Identify which cell holds the provided text, then report its [x, y] central coordinate. 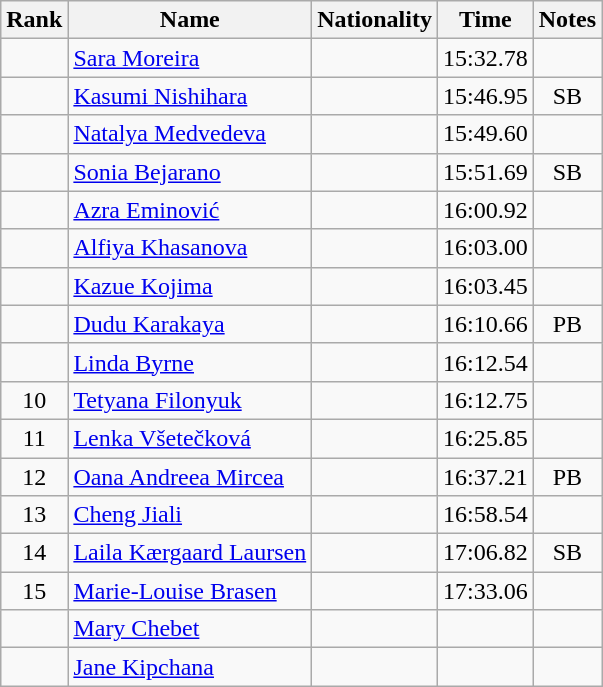
Dudu Karakaya [190, 324]
Laila Kærgaard Laursen [190, 553]
Natalya Medvedeva [190, 134]
15:49.60 [485, 134]
13 [34, 515]
Lenka Všetečková [190, 438]
16:58.54 [485, 515]
Azra Eminović [190, 210]
16:00.92 [485, 210]
17:33.06 [485, 591]
16:03.45 [485, 286]
Name [190, 20]
11 [34, 438]
16:25.85 [485, 438]
Alfiya Khasanova [190, 248]
14 [34, 553]
16:03.00 [485, 248]
Marie-Louise Brasen [190, 591]
12 [34, 477]
15:51.69 [485, 172]
16:10.66 [485, 324]
Kasumi Nishihara [190, 96]
Mary Chebet [190, 629]
Notes [567, 20]
10 [34, 400]
Jane Kipchana [190, 667]
16:37.21 [485, 477]
Linda Byrne [190, 362]
Sonia Bejarano [190, 172]
Rank [34, 20]
Kazue Kojima [190, 286]
Oana Andreea Mircea [190, 477]
Time [485, 20]
15:46.95 [485, 96]
16:12.75 [485, 400]
Tetyana Filonyuk [190, 400]
Sara Moreira [190, 58]
17:06.82 [485, 553]
Cheng Jiali [190, 515]
15:32.78 [485, 58]
16:12.54 [485, 362]
Nationality [375, 20]
15 [34, 591]
